Locate the cell with the specified text and output its (X, Y) center coordinate. 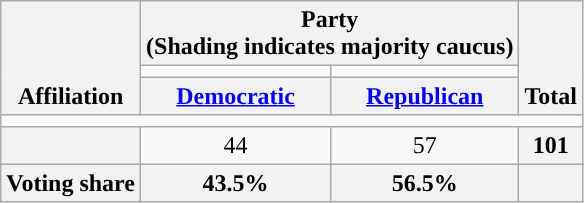
43.5% (236, 183)
Voting share (71, 183)
44 (236, 145)
56.5% (425, 183)
Total (551, 58)
Republican (425, 96)
Democratic (236, 96)
Affiliation (71, 58)
Party (Shading indicates majority caucus) (330, 34)
101 (551, 145)
57 (425, 145)
